Search for the cell housing the specified text and yield its [x, y] center coordinate. 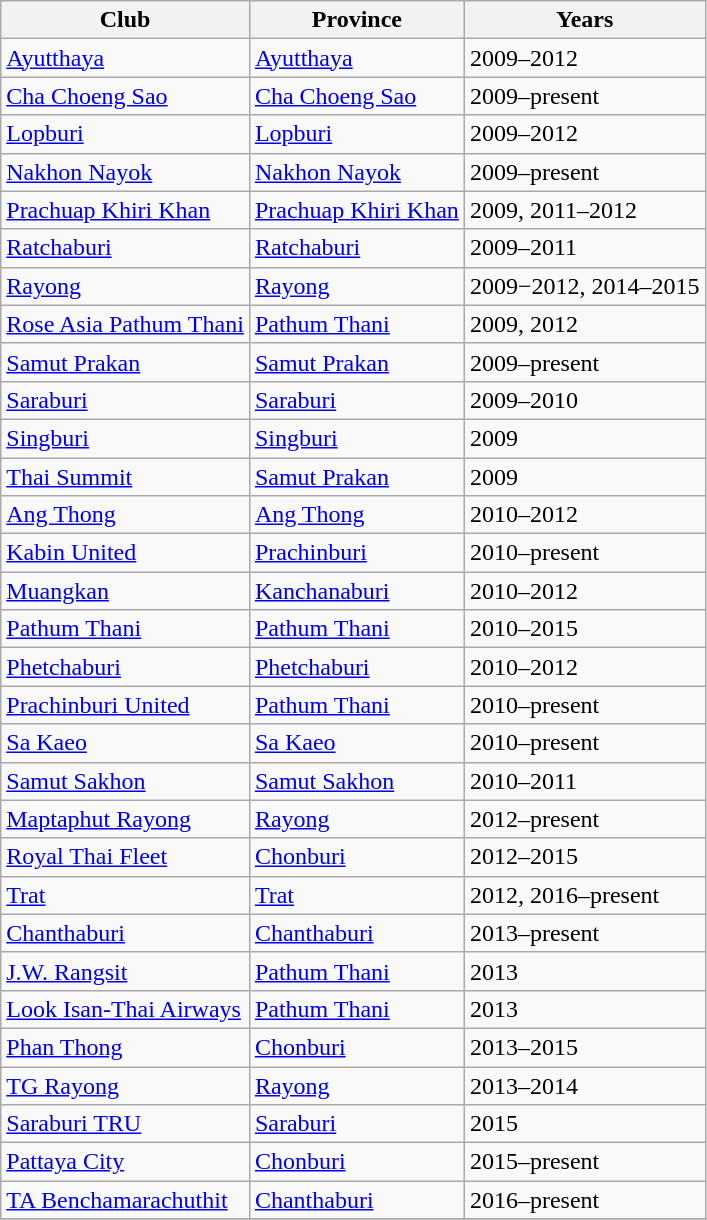
2009–2010 [584, 400]
2015–present [584, 1162]
Look Isan-Thai Airways [126, 1009]
2013–present [584, 933]
2012–2015 [584, 857]
Thai Summit [126, 477]
Phan Thong [126, 1047]
Province [356, 20]
2010–2011 [584, 781]
Kabin United [126, 553]
2013–2014 [584, 1085]
TG Rayong [126, 1085]
2009, 2011–2012 [584, 210]
2012–present [584, 819]
Muangkan [126, 591]
Royal Thai Fleet [126, 857]
Maptaphut Rayong [126, 819]
2012, 2016–present [584, 895]
Years [584, 20]
2016–present [584, 1200]
Prachinburi [356, 553]
J.W. Rangsit [126, 971]
Rose Asia Pathum Thani [126, 324]
2009−2012, 2014–2015 [584, 286]
2013–2015 [584, 1047]
Club [126, 20]
2015 [584, 1124]
Prachinburi United [126, 705]
TA Benchamarachuthit [126, 1200]
2009–2011 [584, 248]
2009, 2012 [584, 324]
2010–2015 [584, 629]
Kanchanaburi [356, 591]
Saraburi TRU [126, 1124]
Pattaya City [126, 1162]
